Locate the cell with the specified text and output its [X, Y] center coordinate. 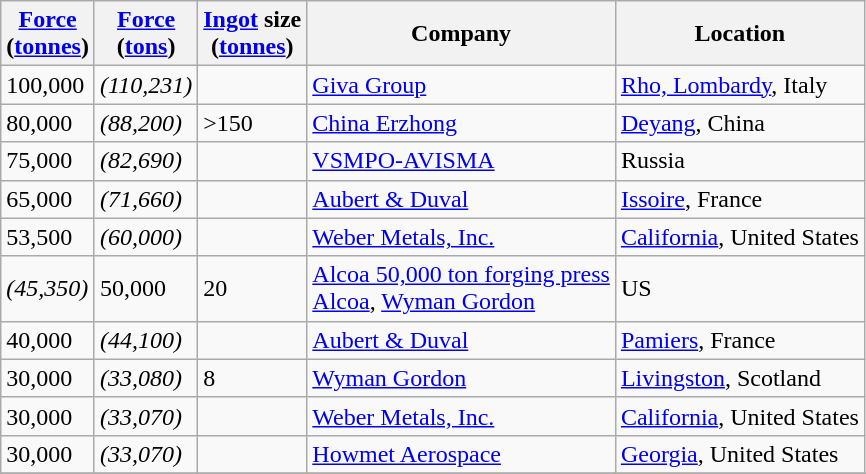
Howmet Aerospace [462, 454]
(45,350) [48, 288]
Force(tonnes) [48, 34]
Rho, Lombardy, Italy [740, 85]
(44,100) [146, 340]
(33,080) [146, 378]
VSMPO-AVISMA [462, 161]
80,000 [48, 123]
40,000 [48, 340]
100,000 [48, 85]
>150 [252, 123]
(82,690) [146, 161]
Wyman Gordon [462, 378]
Pamiers, France [740, 340]
(110,231) [146, 85]
(60,000) [146, 237]
Georgia, United States [740, 454]
Force(tons) [146, 34]
(71,660) [146, 199]
Company [462, 34]
Deyang, China [740, 123]
65,000 [48, 199]
Issoire, France [740, 199]
50,000 [146, 288]
Giva Group [462, 85]
20 [252, 288]
(88,200) [146, 123]
8 [252, 378]
Livingston, Scotland [740, 378]
Russia [740, 161]
China Erzhong [462, 123]
53,500 [48, 237]
75,000 [48, 161]
Alcoa 50,000 ton forging press Alcoa, Wyman Gordon [462, 288]
Location [740, 34]
US [740, 288]
Ingot size(tonnes) [252, 34]
